Capture the cell that displays the provided text and extract its (X, Y) central coordinate. 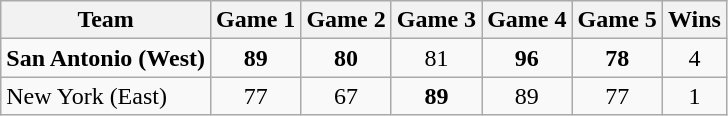
80 (346, 58)
Team (106, 20)
Wins (694, 20)
Game 3 (436, 20)
Game 1 (256, 20)
81 (436, 58)
Game 5 (617, 20)
4 (694, 58)
Game 2 (346, 20)
96 (527, 58)
San Antonio (West) (106, 58)
78 (617, 58)
1 (694, 96)
New York (East) (106, 96)
Game 4 (527, 20)
67 (346, 96)
